Provide the [x, y] coordinate of the cell's center where the given text is located.  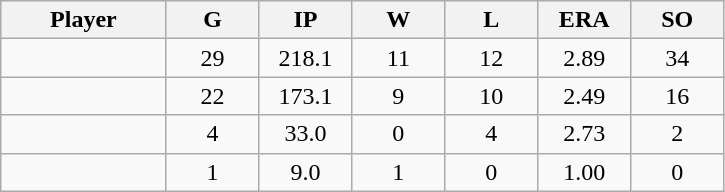
IP [306, 20]
16 [678, 96]
34 [678, 58]
9.0 [306, 172]
2.49 [584, 96]
SO [678, 20]
33.0 [306, 134]
2.89 [584, 58]
173.1 [306, 96]
L [492, 20]
Player [84, 20]
2.73 [584, 134]
10 [492, 96]
22 [212, 96]
ERA [584, 20]
2 [678, 134]
12 [492, 58]
1.00 [584, 172]
218.1 [306, 58]
G [212, 20]
W [398, 20]
11 [398, 58]
29 [212, 58]
9 [398, 96]
